Scan for the cell matching the given text and deliver its (X, Y) coordinate at center. 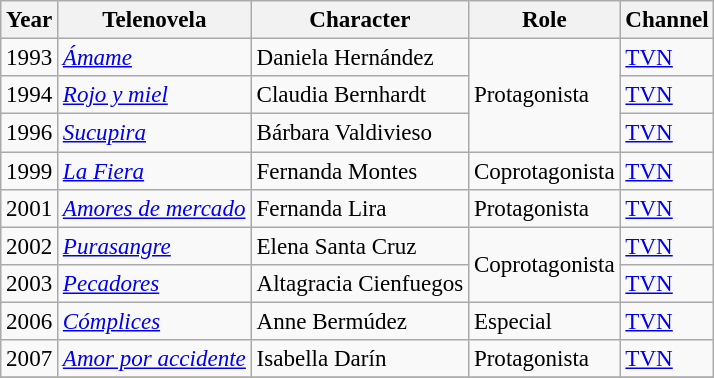
1996 (30, 133)
Especial (544, 322)
La Fiera (155, 171)
1999 (30, 171)
2003 (30, 284)
Ámame (155, 58)
2001 (30, 209)
Cómplices (155, 322)
2007 (30, 359)
1994 (30, 95)
Altagracia Cienfuegos (360, 284)
Claudia Bernhardt (360, 95)
Telenovela (155, 20)
Fernanda Lira (360, 209)
Bárbara Valdivieso (360, 133)
Rojo y miel (155, 95)
Pecadores (155, 284)
2006 (30, 322)
Anne Bermúdez (360, 322)
Purasangre (155, 246)
Amor por accidente (155, 359)
Role (544, 20)
Channel (667, 20)
Daniela Hernández (360, 58)
Character (360, 20)
1993 (30, 58)
Fernanda Montes (360, 171)
Elena Santa Cruz (360, 246)
Year (30, 20)
Amores de mercado (155, 209)
Sucupira (155, 133)
Isabella Darín (360, 359)
2002 (30, 246)
